Capture the cell that displays the provided text and extract its (x, y) central coordinate. 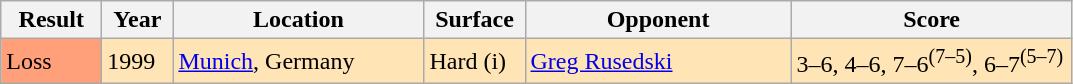
Result (52, 20)
Score (932, 20)
Surface (474, 20)
Opponent (658, 20)
Year (138, 20)
1999 (138, 62)
Location (298, 20)
Munich, Germany (298, 62)
Loss (52, 62)
Greg Rusedski (658, 62)
3–6, 4–6, 7–6(7–5), 6–7(5–7) (932, 62)
Hard (i) (474, 62)
